Find where the given text appears and provide that cell's center as [x, y] coordinate. 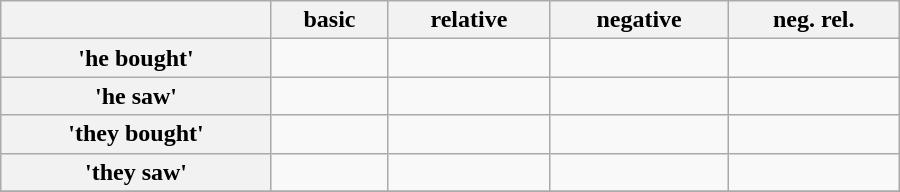
basic [329, 20]
neg. rel. [814, 20]
relative [469, 20]
'he saw' [136, 96]
negative [639, 20]
'he bought' [136, 58]
'they bought' [136, 134]
'they saw' [136, 172]
